Locate the cell with the specified text and output its [x, y] center coordinate. 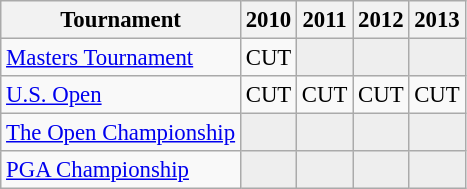
U.S. Open [121, 95]
2013 [437, 20]
PGA Championship [121, 170]
Masters Tournament [121, 58]
2010 [268, 20]
Tournament [121, 20]
2011 [325, 20]
The Open Championship [121, 133]
2012 [381, 20]
